From the cell containing the given text, extract its center point as [X, Y] coordinate. 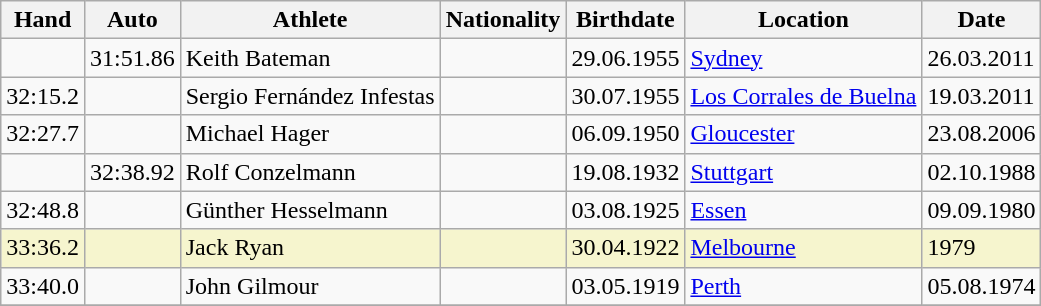
31:51.86 [132, 58]
Los Corrales de Buelna [804, 96]
Melbourne [804, 248]
09.09.1980 [982, 210]
19.08.1932 [626, 172]
1979 [982, 248]
Jack Ryan [310, 248]
Essen [804, 210]
Rolf Conzelmann [310, 172]
33:36.2 [43, 248]
32:38.92 [132, 172]
03.08.1925 [626, 210]
John Gilmour [310, 286]
Location [804, 20]
Birthdate [626, 20]
Perth [804, 286]
32:48.8 [43, 210]
Michael Hager [310, 134]
Hand [43, 20]
33:40.0 [43, 286]
Nationality [503, 20]
Sydney [804, 58]
19.03.2011 [982, 96]
Athlete [310, 20]
Date [982, 20]
05.08.1974 [982, 286]
Stuttgart [804, 172]
Gloucester [804, 134]
30.04.1922 [626, 248]
Sergio Fernández Infestas [310, 96]
26.03.2011 [982, 58]
23.08.2006 [982, 134]
03.05.1919 [626, 286]
Auto [132, 20]
32:27.7 [43, 134]
30.07.1955 [626, 96]
29.06.1955 [626, 58]
02.10.1988 [982, 172]
32:15.2 [43, 96]
06.09.1950 [626, 134]
Günther Hesselmann [310, 210]
Keith Bateman [310, 58]
